Output the [X, Y] coordinate of the center of the cell containing the given text.  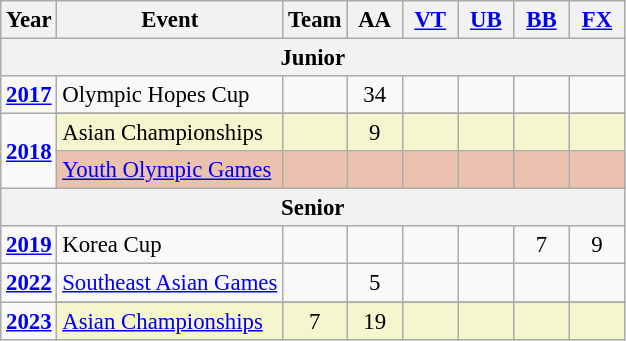
VT [430, 20]
Event [170, 20]
Junior [313, 58]
Year [29, 20]
AA [375, 20]
2018 [29, 152]
UB [486, 20]
19 [375, 321]
BB [542, 20]
Youth Olympic Games [170, 170]
2019 [29, 245]
Olympic Hopes Cup [170, 95]
5 [375, 283]
2017 [29, 95]
Southeast Asian Games [170, 283]
FX [597, 20]
2023 [29, 321]
Senior [313, 208]
Korea Cup [170, 245]
Team [315, 20]
2022 [29, 283]
34 [375, 95]
